Determine the [X, Y] coordinate at the center of the cell enclosing the given text.  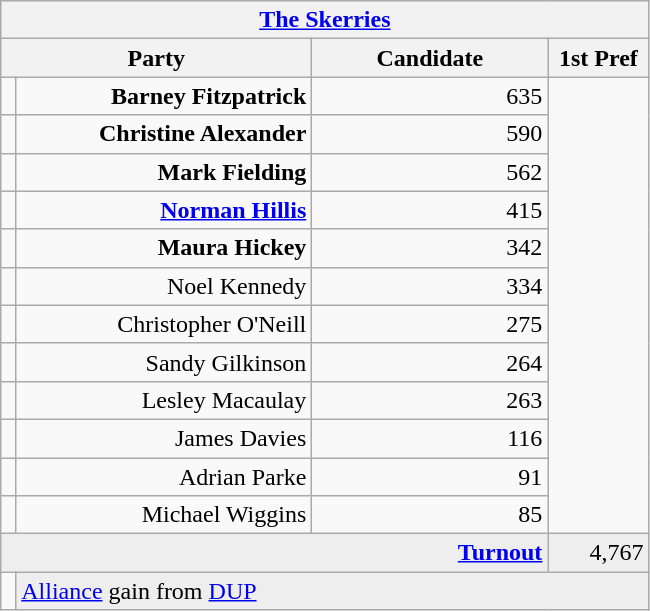
562 [430, 172]
Candidate [430, 58]
Mark Fielding [164, 172]
Adrian Parke [164, 477]
116 [430, 438]
1st Pref [598, 58]
635 [430, 96]
263 [430, 400]
275 [430, 324]
Michael Wiggins [164, 515]
91 [430, 477]
334 [430, 286]
590 [430, 134]
Noel Kennedy [164, 286]
Alliance gain from DUP [332, 591]
The Skerries [325, 20]
James Davies [164, 438]
Christopher O'Neill [164, 324]
Norman Hillis [164, 210]
342 [430, 248]
Lesley Macaulay [164, 400]
85 [430, 515]
4,767 [598, 553]
Christine Alexander [164, 134]
Sandy Gilkinson [164, 362]
Barney Fitzpatrick [164, 96]
Party [156, 58]
Turnout [274, 553]
Maura Hickey [164, 248]
264 [430, 362]
415 [430, 210]
